Find where the given text appears and provide that cell's center as [X, Y] coordinate. 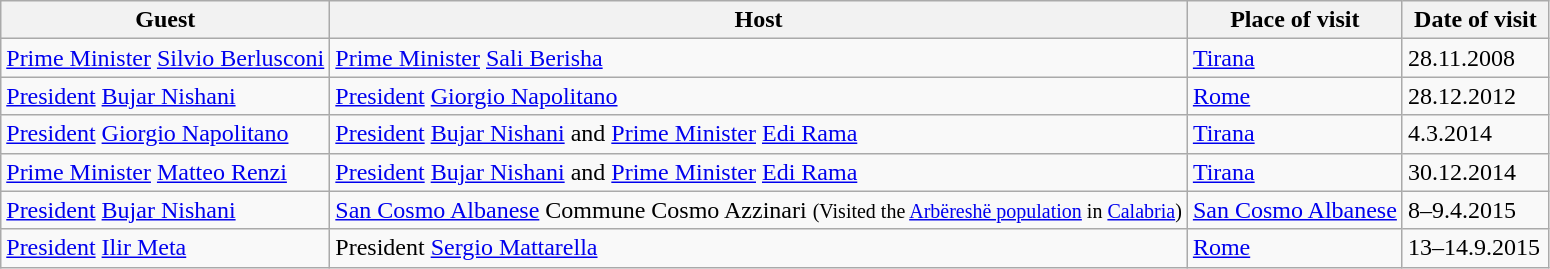
President Ilir Meta [166, 248]
San Cosmo Albanese [1294, 210]
Place of visit [1294, 20]
28.11.2008 [1475, 58]
President Sergio Mattarella [759, 248]
Date of visit [1475, 20]
28.12.2012 [1475, 96]
San Cosmo Albanese Commune Cosmo Azzinari (Visited the Arbëreshë population in Calabria) [759, 210]
Guest [166, 20]
Host [759, 20]
8–9.4.2015 [1475, 210]
Prime Minister Sali Berisha [759, 58]
Prime Minister Matteo Renzi [166, 172]
13–14.9.2015 [1475, 248]
30.12.2014 [1475, 172]
4.3.2014 [1475, 134]
Prime Minister Silvio Berlusconi [166, 58]
